Capture the cell that displays the provided text and extract its [X, Y] central coordinate. 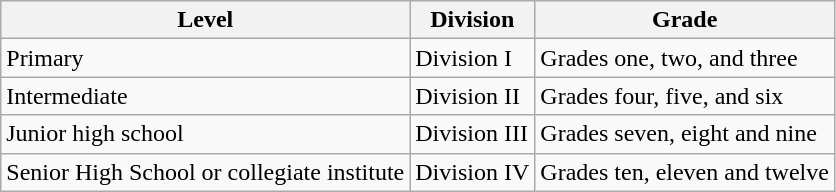
Grades seven, eight and nine [685, 134]
Grades ten, eleven and twelve [685, 172]
Senior High School or collegiate institute [206, 172]
Division IV [472, 172]
Grades one, two, and three [685, 58]
Grades four, five, and six [685, 96]
Division I [472, 58]
Primary [206, 58]
Junior high school [206, 134]
Division III [472, 134]
Division [472, 20]
Intermediate [206, 96]
Level [206, 20]
Division II [472, 96]
Grade [685, 20]
